From the cell containing the given text, extract its center point as [x, y] coordinate. 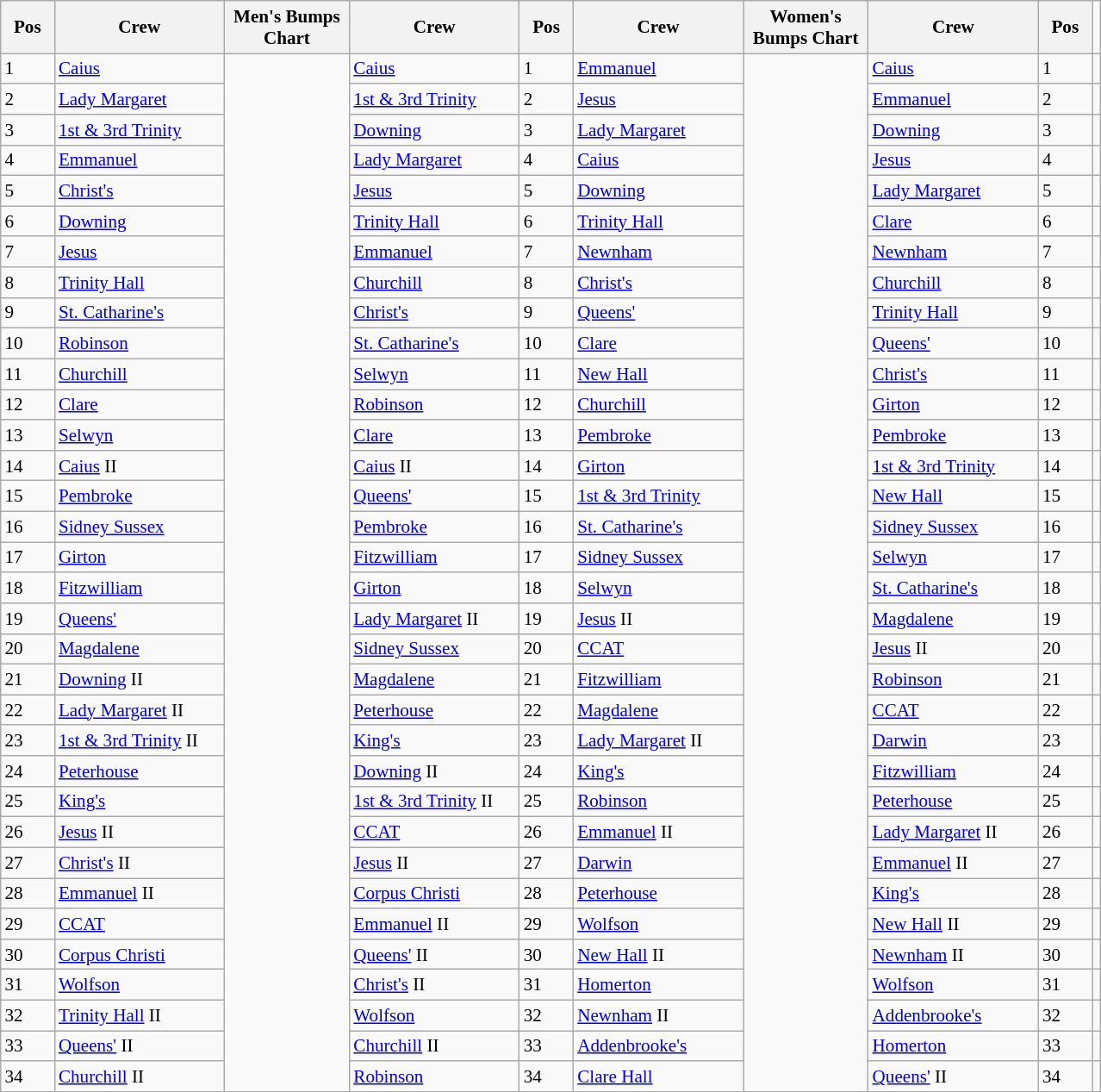
Trinity Hall II [140, 1015]
Clare Hall [658, 1076]
Men's Bumps Chart [286, 28]
Women's Bumps Chart [806, 28]
